Detect which cell encompasses the target text, then output its (x, y) center coordinate. 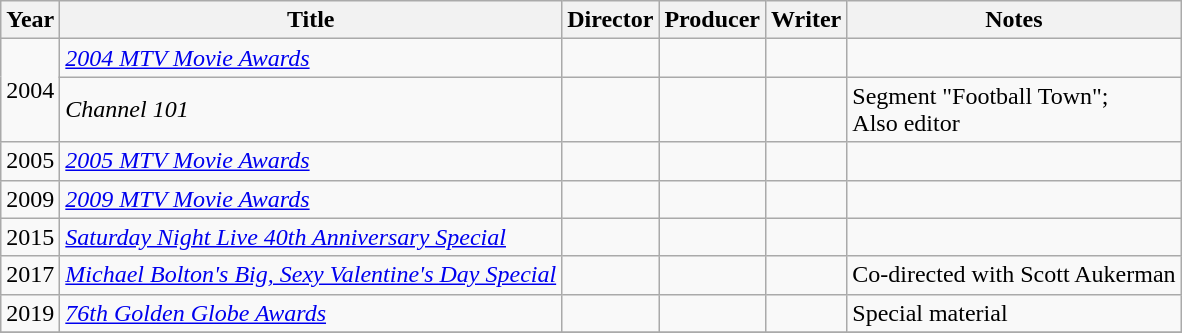
Segment "Football Town";Also editor (1014, 110)
2004 MTV Movie Awards (311, 58)
2015 (30, 237)
Title (311, 20)
2017 (30, 275)
2009 (30, 199)
Year (30, 20)
2005 MTV Movie Awards (311, 161)
2019 (30, 313)
2009 MTV Movie Awards (311, 199)
Co-directed with Scott Aukerman (1014, 275)
Producer (712, 20)
Special material (1014, 313)
Saturday Night Live 40th Anniversary Special (311, 237)
Notes (1014, 20)
Michael Bolton's Big, Sexy Valentine's Day Special (311, 275)
Writer (806, 20)
76th Golden Globe Awards (311, 313)
Channel 101 (311, 110)
2004 (30, 90)
2005 (30, 161)
Director (610, 20)
